Output the (X, Y) coordinate of the center of the cell containing the given text.  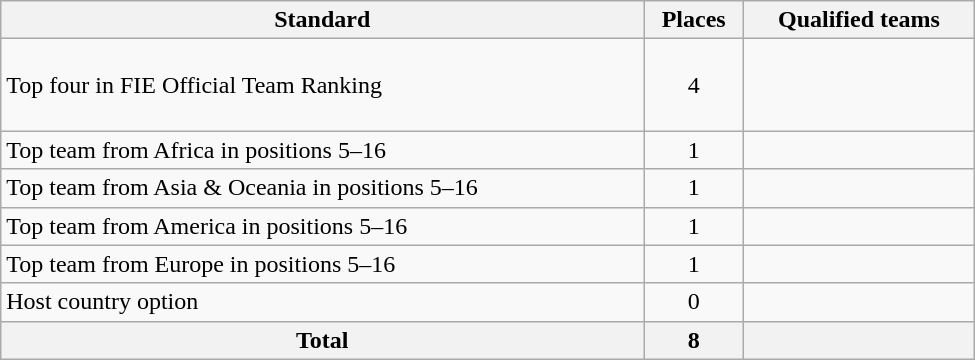
Total (322, 340)
Top four in FIE Official Team Ranking (322, 85)
Qualified teams (860, 20)
8 (694, 340)
Top team from America in positions 5–16 (322, 226)
Top team from Africa in positions 5–16 (322, 150)
Standard (322, 20)
Top team from Europe in positions 5–16 (322, 264)
Host country option (322, 302)
0 (694, 302)
Top team from Asia & Oceania in positions 5–16 (322, 188)
4 (694, 85)
Places (694, 20)
